Extract the (X, Y) coordinate from the center of the cell holding the provided text.  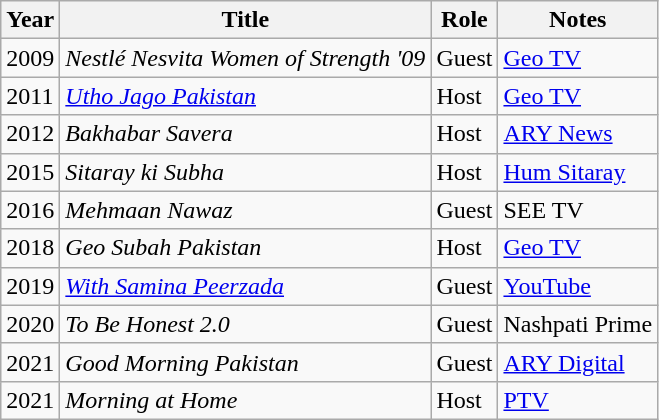
Good Morning Pakistan (246, 362)
To Be Honest 2.0 (246, 324)
Nashpati Prime (578, 324)
ARY News (578, 134)
2015 (30, 172)
2011 (30, 96)
Role (464, 20)
ARY Digital (578, 362)
YouTube (578, 286)
2009 (30, 58)
Notes (578, 20)
Sitaray ki Subha (246, 172)
Year (30, 20)
Bakhabar Savera (246, 134)
Utho Jago Pakistan (246, 96)
Nestlé Nesvita Women of Strength '09 (246, 58)
Title (246, 20)
With Samina Peerzada (246, 286)
2020 (30, 324)
Geo Subah Pakistan (246, 248)
PTV (578, 400)
2016 (30, 210)
2012 (30, 134)
Morning at Home (246, 400)
Hum Sitaray (578, 172)
2019 (30, 286)
SEE TV (578, 210)
Mehmaan Nawaz (246, 210)
2018 (30, 248)
